Search for the cell housing the specified text and yield its (X, Y) center coordinate. 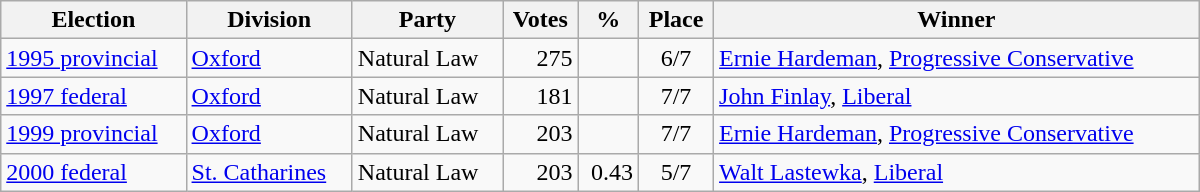
0.43 (608, 172)
5/7 (676, 172)
1997 federal (94, 96)
2000 federal (94, 172)
John Finlay, Liberal (957, 96)
275 (541, 58)
Place (676, 20)
Votes (541, 20)
1995 provincial (94, 58)
181 (541, 96)
Winner (957, 20)
Party (427, 20)
6/7 (676, 58)
Walt Lastewka, Liberal (957, 172)
Division (269, 20)
% (608, 20)
1999 provincial (94, 134)
St. Catharines (269, 172)
Election (94, 20)
